Extract the [x, y] coordinate from the center of the cell holding the provided text.  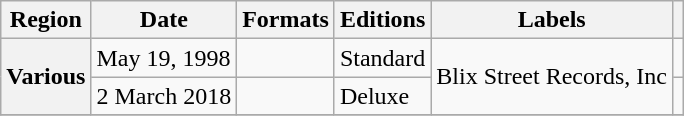
Blix Street Records, Inc [552, 77]
Formats [286, 20]
Date [164, 20]
Various [46, 77]
Editions [382, 20]
Region [46, 20]
Standard [382, 58]
Labels [552, 20]
2 March 2018 [164, 96]
May 19, 1998 [164, 58]
Deluxe [382, 96]
